Extract the [x, y] coordinate from the center of the cell holding the provided text.  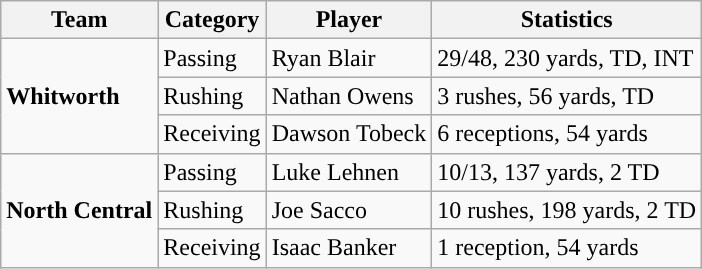
1 reception, 54 yards [567, 248]
Joe Sacco [349, 210]
Ryan Blair [349, 58]
Nathan Owens [349, 96]
3 rushes, 56 yards, TD [567, 96]
Luke Lehnen [349, 172]
North Central [80, 210]
29/48, 230 yards, TD, INT [567, 58]
10/13, 137 yards, 2 TD [567, 172]
Statistics [567, 20]
Dawson Tobeck [349, 134]
10 rushes, 198 yards, 2 TD [567, 210]
Whitworth [80, 96]
Category [212, 20]
Isaac Banker [349, 248]
Team [80, 20]
6 receptions, 54 yards [567, 134]
Player [349, 20]
